For the text-containing cell, return its midpoint in (x, y) coordinate format. 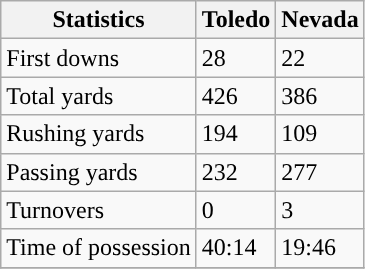
Statistics (99, 20)
194 (236, 134)
232 (236, 172)
Rushing yards (99, 134)
Total yards (99, 96)
19:46 (320, 248)
22 (320, 58)
Turnovers (99, 210)
386 (320, 96)
426 (236, 96)
277 (320, 172)
28 (236, 58)
40:14 (236, 248)
0 (236, 210)
Toledo (236, 20)
3 (320, 210)
Nevada (320, 20)
Passing yards (99, 172)
109 (320, 134)
Time of possession (99, 248)
First downs (99, 58)
